Pinpoint the cell where the given text exists, returning its (x, y) midpoint coordinate. 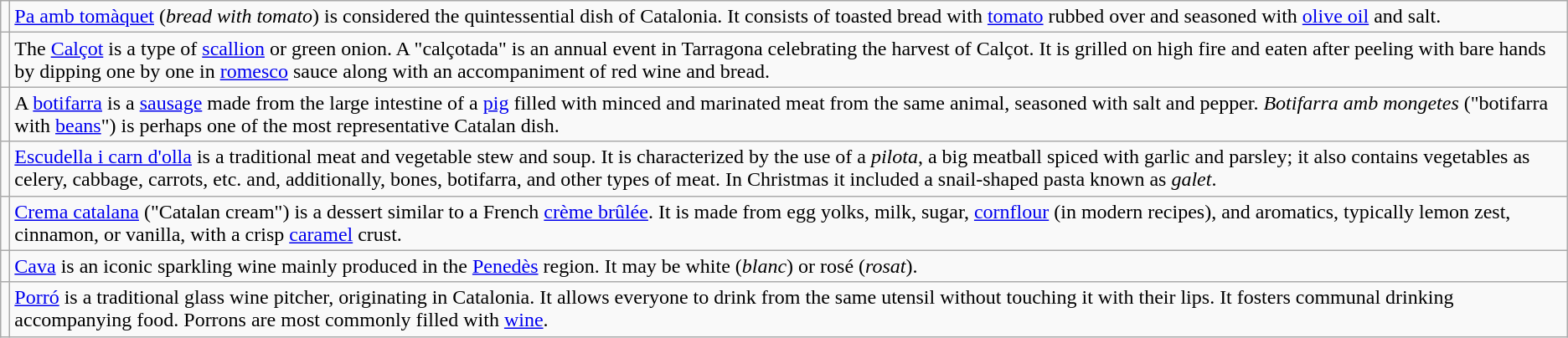
Cava is an iconic sparkling wine mainly produced in the Penedès region. It may be white (blanc) or rosé (rosat). (789, 266)
